Provide the [x, y] coordinate of the cell's center where the given text is located.  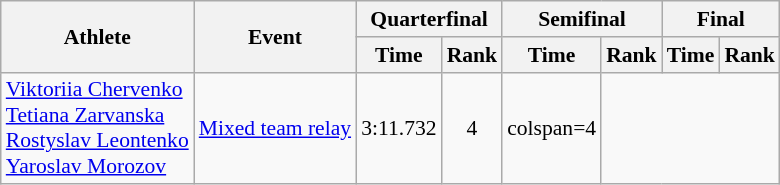
Mixed team relay [275, 128]
Final [721, 19]
Athlete [98, 36]
Semifinal [582, 19]
Event [275, 36]
colspan=4 [552, 128]
Viktoriia ChervenkoTetiana ZarvanskaRostyslav LeontenkoYaroslav Morozov [98, 128]
Quarterfinal [429, 19]
3:11.732 [398, 128]
4 [472, 128]
